Find where the given text appears and provide that cell's center as [x, y] coordinate. 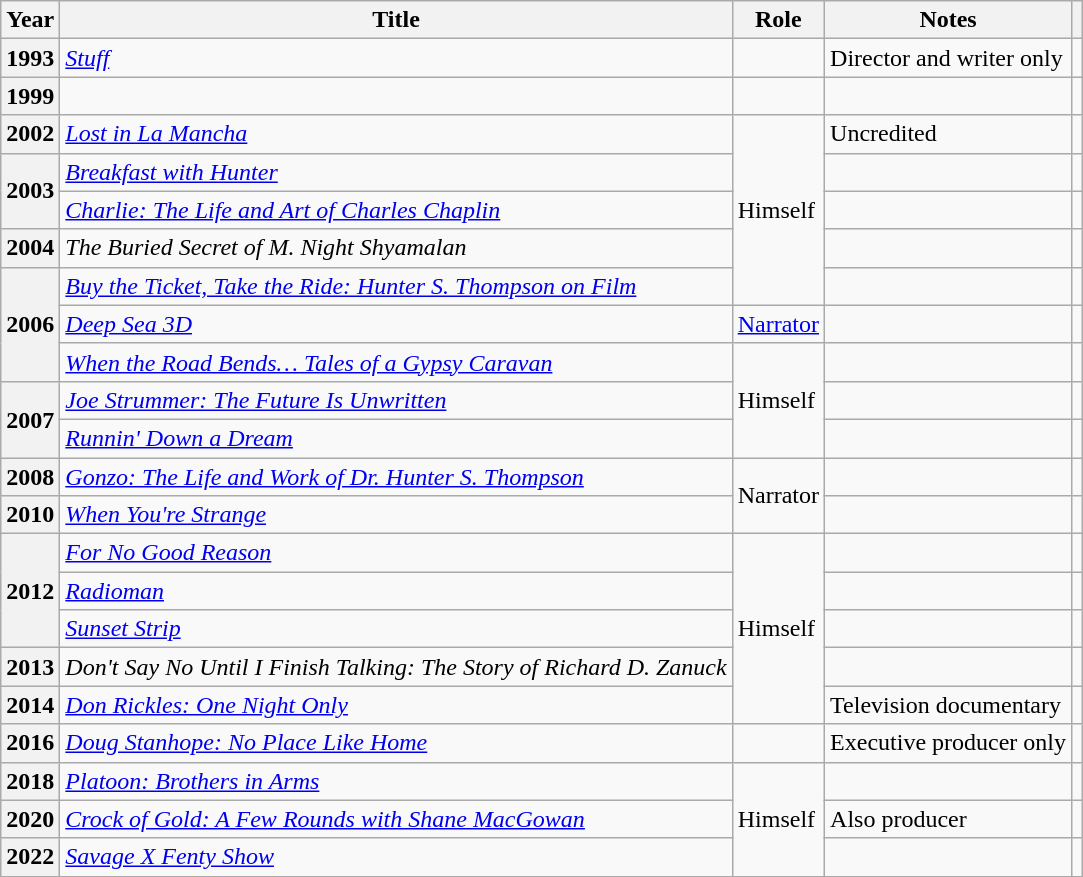
Role [778, 20]
Runnin' Down a Dream [396, 438]
Stuff [396, 58]
Lost in La Mancha [396, 134]
When You're Strange [396, 515]
When the Road Bends… Tales of a Gypsy Caravan [396, 362]
1993 [30, 58]
Breakfast with Hunter [396, 172]
2018 [30, 781]
Year [30, 20]
Platoon: Brothers in Arms [396, 781]
2022 [30, 857]
2007 [30, 419]
2008 [30, 477]
Savage X Fenty Show [396, 857]
Title [396, 20]
Director and writer only [948, 58]
Buy the Ticket, Take the Ride: Hunter S. Thompson on Film [396, 286]
Don Rickles: One Night Only [396, 705]
Gonzo: The Life and Work of Dr. Hunter S. Thompson [396, 477]
2016 [30, 743]
2013 [30, 667]
For No Good Reason [396, 553]
Don't Say No Until I Finish Talking: The Story of Richard D. Zanuck [396, 667]
Radioman [396, 591]
1999 [30, 96]
2002 [30, 134]
2012 [30, 591]
2014 [30, 705]
2006 [30, 324]
Deep Sea 3D [396, 324]
Also producer [948, 819]
Charlie: The Life and Art of Charles Chaplin [396, 210]
2004 [30, 248]
Television documentary [948, 705]
Executive producer only [948, 743]
Crock of Gold: A Few Rounds with Shane MacGowan [396, 819]
The Buried Secret of M. Night Shyamalan [396, 248]
2020 [30, 819]
2010 [30, 515]
Sunset Strip [396, 629]
Notes [948, 20]
Doug Stanhope: No Place Like Home [396, 743]
Joe Strummer: The Future Is Unwritten [396, 400]
Uncredited [948, 134]
2003 [30, 191]
